Extract the [x, y] coordinate from the center of the cell holding the provided text.  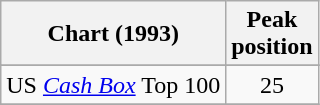
US Cash Box Top 100 [114, 85]
25 [272, 85]
Peakposition [272, 34]
Chart (1993) [114, 34]
